Locate the cell with the specified text and output its (X, Y) center coordinate. 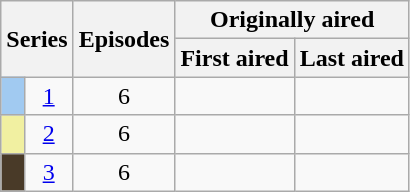
1 (48, 96)
2 (48, 134)
First aired (234, 58)
Series (37, 39)
Last aired (352, 58)
Episodes (124, 39)
Originally aired (292, 20)
3 (48, 172)
